Pinpoint the cell where the given text exists, returning its [x, y] midpoint coordinate. 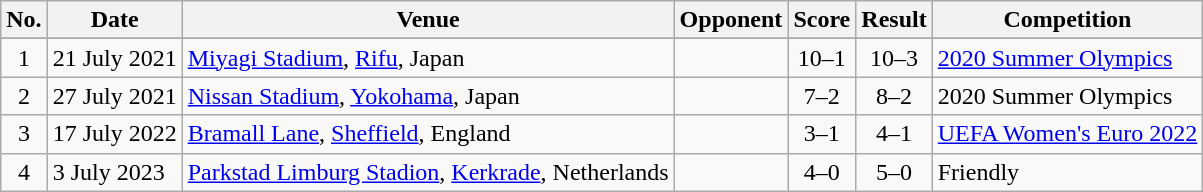
5–0 [894, 172]
1 [24, 58]
UEFA Women's Euro 2022 [1068, 134]
4–0 [822, 172]
21 July 2021 [114, 58]
Venue [428, 20]
4–1 [894, 134]
3 [24, 134]
Competition [1068, 20]
27 July 2021 [114, 96]
Bramall Lane, Sheffield, England [428, 134]
Miyagi Stadium, Rifu, Japan [428, 58]
Opponent [731, 20]
2 [24, 96]
Nissan Stadium, Yokohama, Japan [428, 96]
Result [894, 20]
Parkstad Limburg Stadion, Kerkrade, Netherlands [428, 172]
Score [822, 20]
10–3 [894, 58]
3–1 [822, 134]
4 [24, 172]
17 July 2022 [114, 134]
Date [114, 20]
10–1 [822, 58]
7–2 [822, 96]
No. [24, 20]
3 July 2023 [114, 172]
8–2 [894, 96]
Friendly [1068, 172]
